Pinpoint the cell where the given text exists, returning its (x, y) midpoint coordinate. 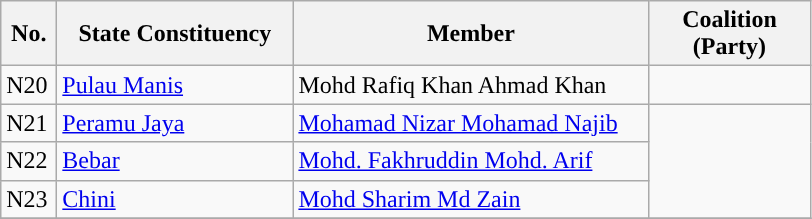
Mohd Sharim Md Zain (471, 199)
N22 (29, 161)
N20 (29, 85)
Bebar (175, 161)
No. (29, 34)
State Constituency (175, 34)
Mohamad Nizar Mohamad Najib (471, 123)
Pulau Manis (175, 85)
Member (471, 34)
N23 (29, 199)
Mohd Rafiq Khan Ahmad Khan (471, 85)
Coalition (Party) (730, 34)
Mohd. Fakhruddin Mohd. Arif (471, 161)
Chini (175, 199)
Peramu Jaya (175, 123)
N21 (29, 123)
